For the text-containing cell, return its midpoint in [X, Y] coordinate format. 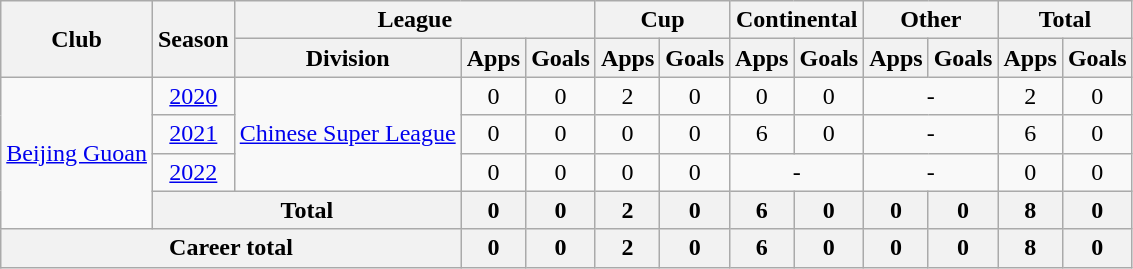
Career total [231, 248]
2020 [193, 96]
Club [77, 39]
Season [193, 39]
Chinese Super League [348, 134]
League [414, 20]
Continental [797, 20]
2022 [193, 172]
2021 [193, 134]
Beijing Guoan [77, 153]
Cup [662, 20]
Division [348, 58]
Other [931, 20]
